For the text-containing cell, return its midpoint in (x, y) coordinate format. 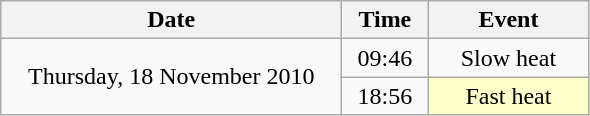
Thursday, 18 November 2010 (172, 77)
09:46 (385, 58)
Slow heat (508, 58)
18:56 (385, 96)
Time (385, 20)
Event (508, 20)
Fast heat (508, 96)
Date (172, 20)
